Output the [X, Y] coordinate of the center of the cell containing the given text.  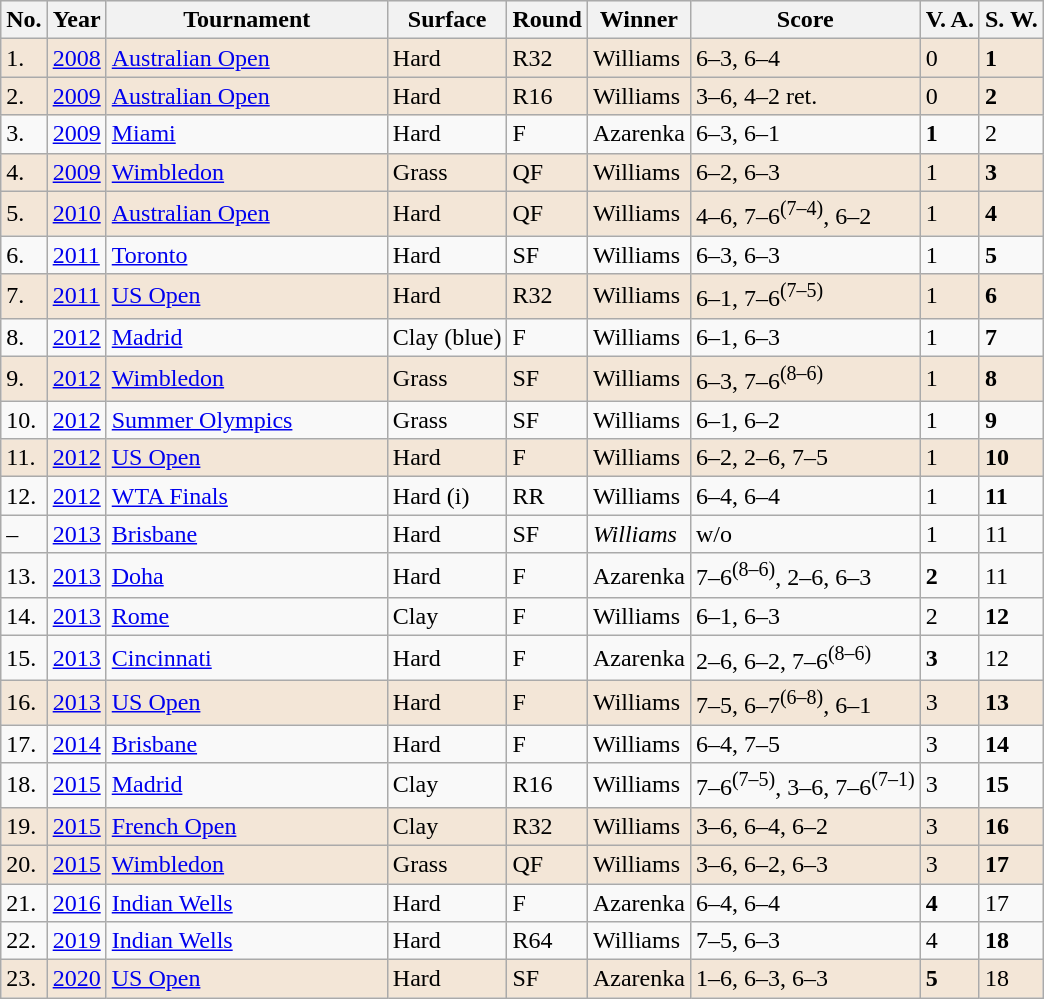
6–4, 7–5 [805, 744]
Rome [246, 617]
2008 [76, 58]
6–3, 7–6(8–6) [805, 378]
S. W. [1011, 20]
Winner [638, 20]
6–3, 6–4 [805, 58]
6–3, 6–3 [805, 255]
Surface [447, 20]
6–1, 6–2 [805, 420]
3–6, 4–2 ret. [805, 96]
7–6(7–5), 3–6, 7–6(7–1) [805, 786]
12. [24, 496]
2010 [76, 214]
13 [1011, 702]
6–2, 2–6, 7–5 [805, 458]
20. [24, 865]
21. [24, 903]
8 [1011, 378]
6–3, 6–1 [805, 134]
Summer Olympics [246, 420]
3–6, 6–4, 6–2 [805, 826]
7–5, 6–7(6–8), 6–1 [805, 702]
3. [24, 134]
2–6, 6–2, 7–6(8–6) [805, 658]
10. [24, 420]
10 [1011, 458]
17. [24, 744]
22. [24, 941]
19. [24, 826]
1. [24, 58]
6–1, 7–6(7–5) [805, 296]
23. [24, 979]
2014 [76, 744]
16. [24, 702]
Miami [246, 134]
w/o [805, 534]
Cincinnati [246, 658]
– [24, 534]
9 [1011, 420]
6–2, 6–3 [805, 172]
7. [24, 296]
Tournament [246, 20]
16 [1011, 826]
8. [24, 337]
Round [547, 20]
1–6, 6–3, 6–3 [805, 979]
14 [1011, 744]
No. [24, 20]
2019 [76, 941]
3–6, 6–2, 6–3 [805, 865]
15 [1011, 786]
6 [1011, 296]
Hard (i) [447, 496]
Clay (blue) [447, 337]
7–5, 6–3 [805, 941]
4–6, 7–6(7–4), 6–2 [805, 214]
4. [24, 172]
2. [24, 96]
Year [76, 20]
11. [24, 458]
5. [24, 214]
13. [24, 576]
15. [24, 658]
14. [24, 617]
Toronto [246, 255]
Doha [246, 576]
7 [1011, 337]
7–6(8–6), 2–6, 6–3 [805, 576]
2016 [76, 903]
V. A. [950, 20]
Score [805, 20]
18. [24, 786]
6. [24, 255]
R64 [547, 941]
9. [24, 378]
French Open [246, 826]
WTA Finals [246, 496]
RR [547, 496]
2020 [76, 979]
